For the text-containing cell, return its midpoint in (X, Y) coordinate format. 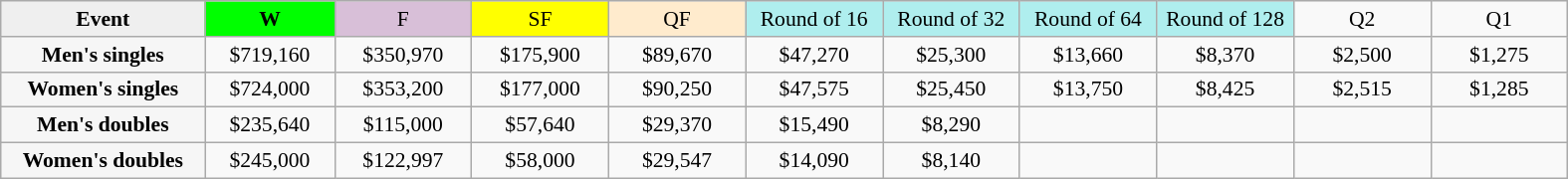
$1,275 (1499, 55)
$2,515 (1362, 89)
$177,000 (541, 89)
SF (541, 19)
QF (677, 19)
$47,575 (814, 89)
Round of 128 (1226, 19)
$8,290 (951, 125)
$724,000 (270, 89)
$25,300 (951, 55)
$235,640 (270, 125)
$1,285 (1499, 89)
$29,547 (677, 161)
Round of 16 (814, 19)
$29,370 (677, 125)
$350,970 (403, 55)
Round of 32 (951, 19)
$353,200 (403, 89)
$245,000 (270, 161)
$58,000 (541, 161)
$57,640 (541, 125)
Round of 64 (1088, 19)
$13,660 (1088, 55)
$89,670 (677, 55)
$14,090 (814, 161)
Q2 (1362, 19)
Event (104, 19)
$122,997 (403, 161)
$8,425 (1226, 89)
$47,270 (814, 55)
$25,450 (951, 89)
$2,500 (1362, 55)
$719,160 (270, 55)
W (270, 19)
$8,140 (951, 161)
F (403, 19)
Men's doubles (104, 125)
$90,250 (677, 89)
$175,900 (541, 55)
$15,490 (814, 125)
Men's singles (104, 55)
Women's singles (104, 89)
$8,370 (1226, 55)
$13,750 (1088, 89)
Women's doubles (104, 161)
Q1 (1499, 19)
$115,000 (403, 125)
